Search for the cell housing the specified text and yield its [x, y] center coordinate. 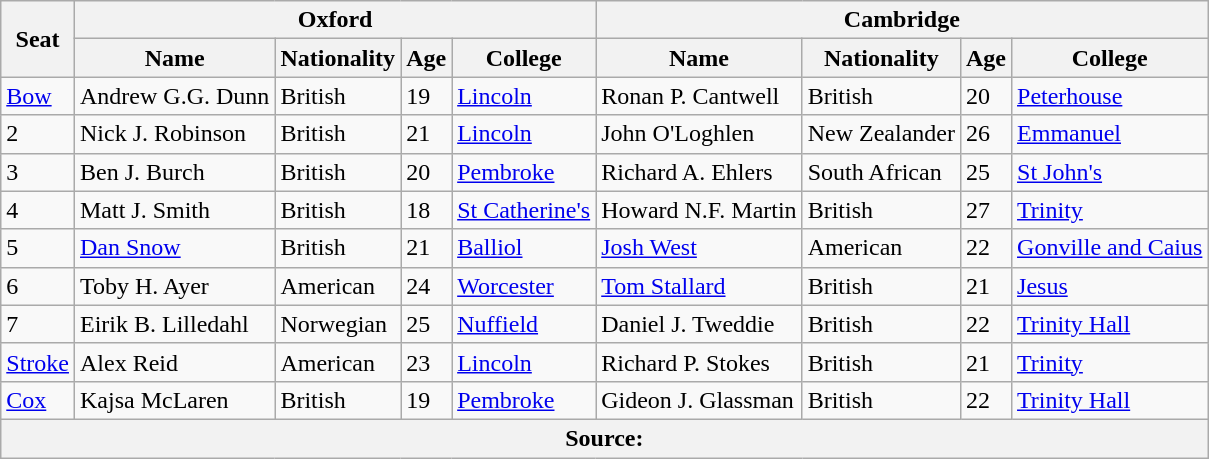
18 [426, 210]
Peterhouse [1110, 96]
Ronan P. Cantwell [699, 96]
24 [426, 286]
Tom Stallard [699, 286]
Balliol [524, 248]
Alex Reid [174, 362]
Worcester [524, 286]
Oxford [334, 20]
Nick J. Robinson [174, 134]
Ben J. Burch [174, 172]
2 [38, 134]
4 [38, 210]
John O'Loghlen [699, 134]
27 [986, 210]
Gideon J. Glassman [699, 400]
23 [426, 362]
Cox [38, 400]
3 [38, 172]
Howard N.F. Martin [699, 210]
Richard P. Stokes [699, 362]
Kajsa McLaren [174, 400]
St Catherine's [524, 210]
Toby H. Ayer [174, 286]
St John's [1110, 172]
Matt J. Smith [174, 210]
Richard A. Ehlers [699, 172]
Daniel J. Tweddie [699, 324]
Josh West [699, 248]
6 [38, 286]
Jesus [1110, 286]
Seat [38, 39]
Source: [604, 438]
Cambridge [902, 20]
Bow [38, 96]
Andrew G.G. Dunn [174, 96]
Eirik B. Lilledahl [174, 324]
New Zealander [881, 134]
Stroke [38, 362]
Nuffield [524, 324]
26 [986, 134]
7 [38, 324]
Emmanuel [1110, 134]
Dan Snow [174, 248]
Gonville and Caius [1110, 248]
5 [38, 248]
Norwegian [338, 324]
South African [881, 172]
